Provide the (X, Y) coordinate of the cell's center where the given text is located.  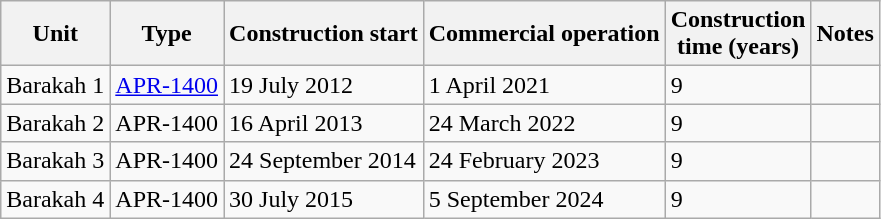
Barakah 3 (56, 161)
Type (167, 34)
Construction start (324, 34)
19 July 2012 (324, 85)
5 September 2024 (544, 199)
30 July 2015 (324, 199)
Constructiontime (years) (738, 34)
Barakah 2 (56, 123)
24 February 2023 (544, 161)
Barakah 4 (56, 199)
16 April 2013 (324, 123)
Barakah 1 (56, 85)
Notes (845, 34)
1 April 2021 (544, 85)
24 September 2014 (324, 161)
24 March 2022 (544, 123)
Commercial operation (544, 34)
Unit (56, 34)
